Extract the [x, y] coordinate from the center of the cell holding the provided text.  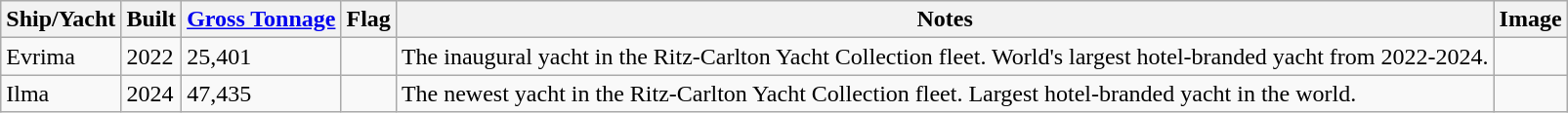
2024 [151, 94]
Evrima [61, 56]
Notes [945, 19]
47,435 [262, 94]
The inaugural yacht in the Ritz-Carlton Yacht Collection fleet. World's largest hotel-branded yacht from 2022-2024. [945, 56]
Ilma [61, 94]
Image [1530, 19]
Ship/Yacht [61, 19]
The newest yacht in the Ritz-Carlton Yacht Collection fleet. Largest hotel-branded yacht in the world. [945, 94]
Flag [368, 19]
25,401 [262, 56]
2022 [151, 56]
Built [151, 19]
Gross Tonnage [262, 19]
